Extract the [X, Y] coordinate from the center of the cell holding the provided text.  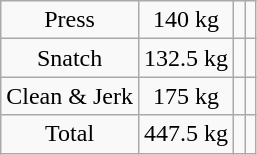
140 kg [186, 20]
Total [70, 134]
132.5 kg [186, 58]
Press [70, 20]
447.5 kg [186, 134]
Clean & Jerk [70, 96]
Snatch [70, 58]
175 kg [186, 96]
